Pinpoint the cell where the given text exists, returning its (X, Y) midpoint coordinate. 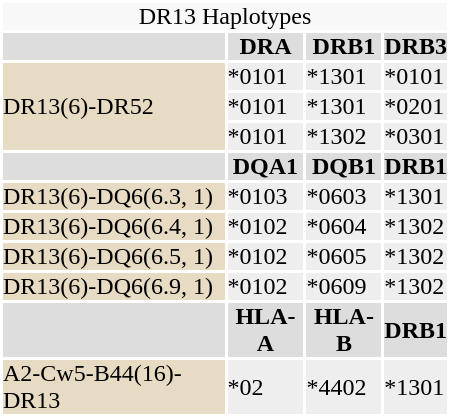
DR13(6)-DR52 (114, 106)
DR13(6)-DQ6(6.9, 1) (114, 286)
*0103 (265, 196)
DRB3 (416, 46)
*0301 (416, 136)
*0201 (416, 106)
DR13(6)-DQ6(6.4, 1) (114, 226)
*0609 (344, 286)
*0603 (344, 196)
*02 (265, 387)
DQB1 (344, 166)
*4402 (344, 387)
DR13(6)-DQ6(6.3, 1) (114, 196)
HLA-B (344, 330)
HLA-A (265, 330)
A2-Cw5-B44(16)-DR13 (114, 387)
*0605 (344, 256)
DQA1 (265, 166)
*0604 (344, 226)
DR13(6)-DQ6(6.5, 1) (114, 256)
DRA (265, 46)
DR13 Haplotypes (225, 16)
